Output the (X, Y) coordinate of the center of the cell containing the given text.  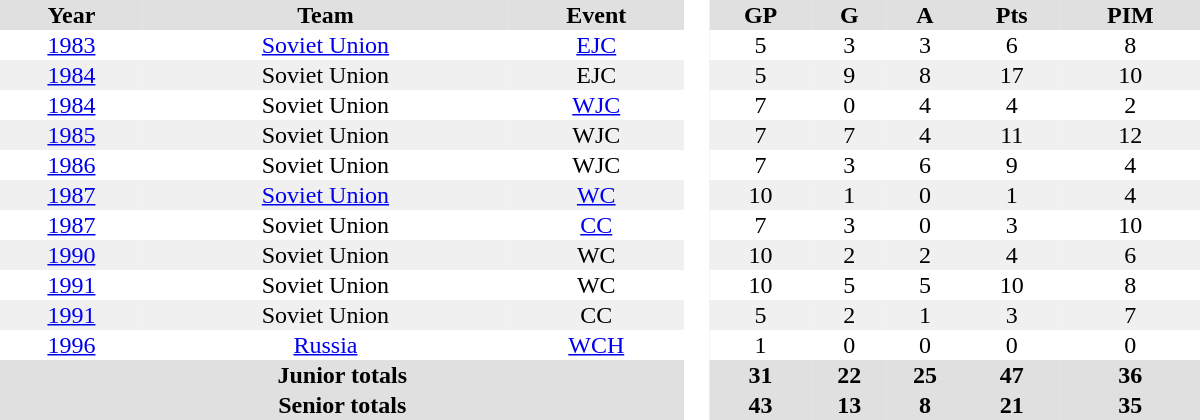
PIM (1130, 15)
Russia (326, 345)
35 (1130, 405)
21 (1012, 405)
13 (849, 405)
Year (72, 15)
Senior totals (342, 405)
25 (925, 375)
17 (1012, 75)
A (925, 15)
12 (1130, 135)
1990 (72, 255)
1986 (72, 165)
Event (596, 15)
Pts (1012, 15)
31 (761, 375)
43 (761, 405)
1983 (72, 45)
WCH (596, 345)
Junior totals (342, 375)
47 (1012, 375)
36 (1130, 375)
1985 (72, 135)
1996 (72, 345)
G (849, 15)
11 (1012, 135)
GP (761, 15)
22 (849, 375)
Team (326, 15)
